Return (X, Y) of the center of cell containing provided text 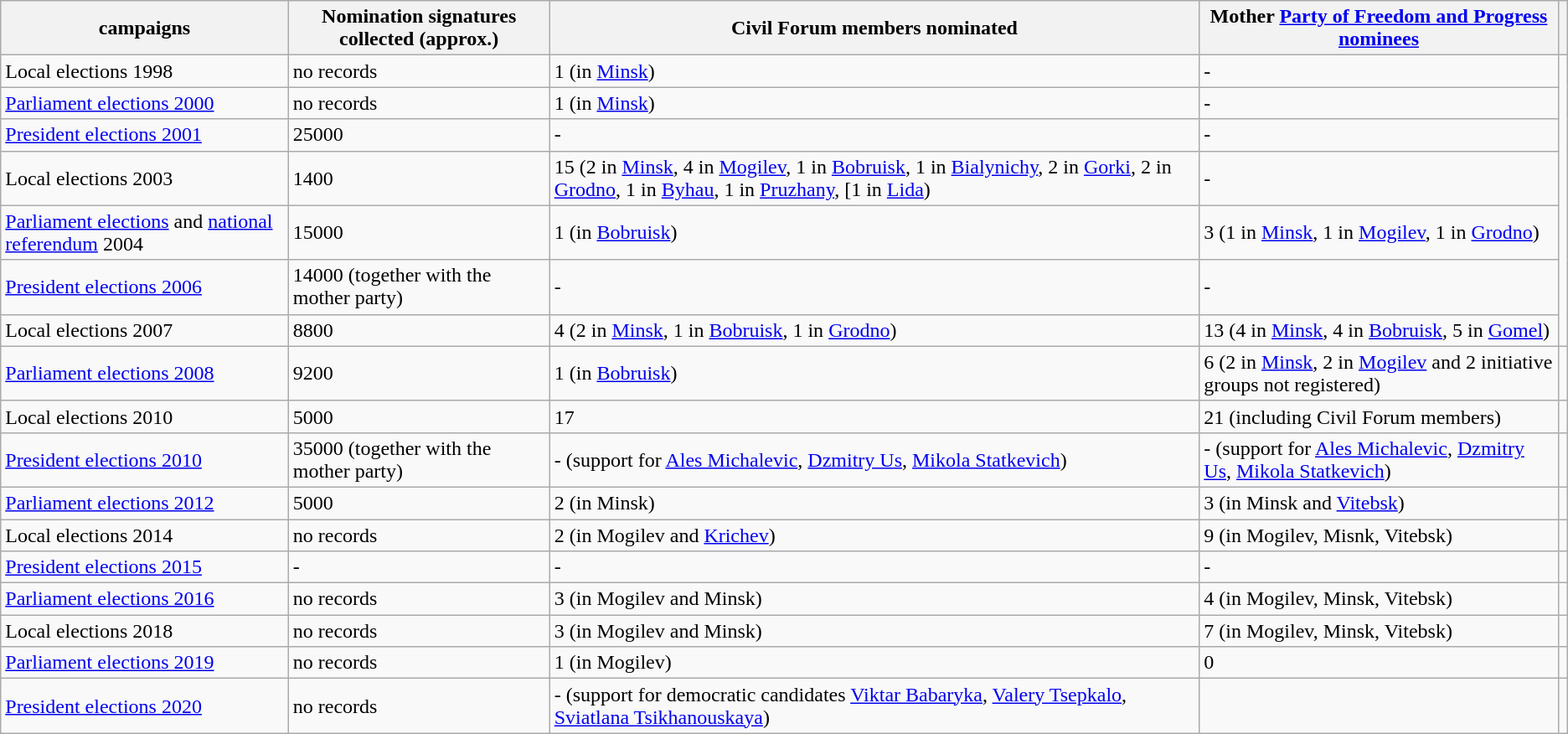
7 (in Mogilev, Minsk, Vitebsk) (1379, 631)
15 (2 in Minsk, 4 in Mogilev, 1 in Bobruisk, 1 in Bialynichy, 2 in Gorki, 2 in Grodno, 1 in Byhau, 1 in Pruzhany, [1 in Lida) (874, 178)
Nomination signatures collected (approx.) (419, 28)
25000 (419, 135)
Local elections 2003 (144, 178)
13 (4 in Minsk, 4 in Bobruisk, 5 in Gomel) (1379, 330)
4 (2 in Minsk, 1 in Bobruisk, 1 in Grodno) (874, 330)
Parliament elections 2016 (144, 599)
3 (in Minsk and Vitebsk) (1379, 503)
8800 (419, 330)
President elections 2001 (144, 135)
campaigns (144, 28)
17 (874, 416)
1 (in Mogilev) (874, 663)
1400 (419, 178)
3 (1 in Minsk, 1 in Mogilev, 1 in Grodno) (1379, 233)
Local elections 2018 (144, 631)
14000 (together with the mother party) (419, 287)
Local elections 2007 (144, 330)
0 (1379, 663)
2 (in Mogilev and Krichev) (874, 535)
Local elections 2010 (144, 416)
35000 (together with the mother party) (419, 459)
4 (in Mogilev, Minsk, Vitebsk) (1379, 599)
Parliament elections 2008 (144, 374)
Civil Forum members nominated (874, 28)
President elections 2006 (144, 287)
Parliament elections 2019 (144, 663)
President elections 2015 (144, 567)
Local elections 2014 (144, 535)
Mother Party of Freedom and Progress nominees (1379, 28)
Local elections 1998 (144, 71)
6 (2 in Minsk, 2 in Mogilev and 2 initiative groups not registered) (1379, 374)
9 (in Mogilev, Misnk, Vitebsk) (1379, 535)
President elections 2010 (144, 459)
Parliament elections 2012 (144, 503)
Parliament elections 2000 (144, 103)
21 (including Civil Forum members) (1379, 416)
Parliament elections and national referendum 2004 (144, 233)
15000 (419, 233)
President elections 2020 (144, 706)
9200 (419, 374)
- (support for democratic candidates Viktar Babaryka, Valery Tsepkalo, Sviatlana Tsikhanouskaya) (874, 706)
2 (in Minsk) (874, 503)
